Return [x, y] of the center of cell containing provided text 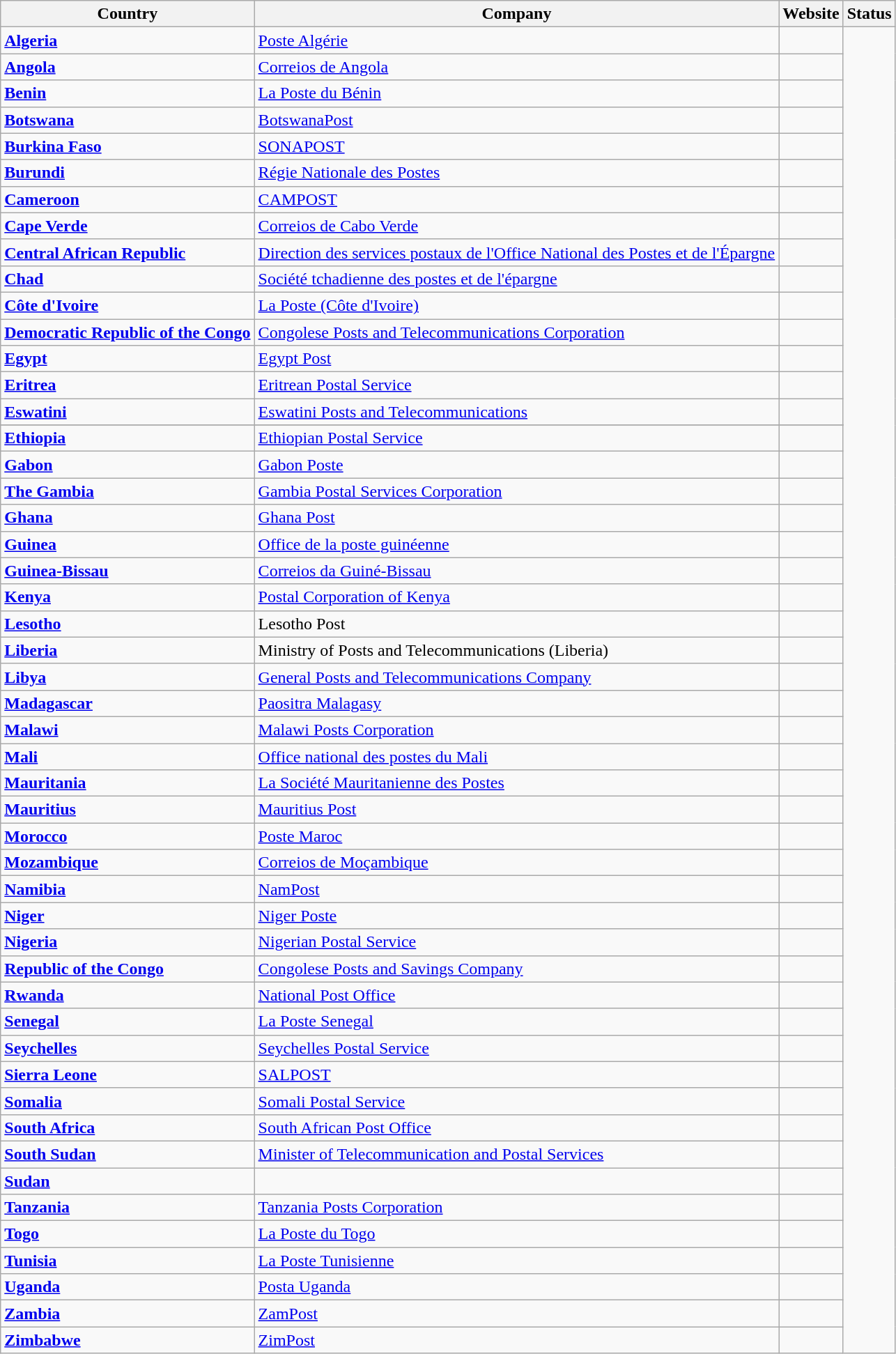
Malawi [128, 730]
Company [517, 14]
Niger Poste [517, 916]
Zambia [128, 1314]
Ghana Post [517, 518]
Congolese Posts and Telecommunications Corporation [517, 332]
Niger [128, 916]
La Poste Tunisienne [517, 1261]
Mali [128, 756]
Cape Verde [128, 226]
Morocco [128, 836]
Société tchadienne des postes et de l'épargne [517, 279]
Tanzania [128, 1208]
Libya [128, 677]
Ghana [128, 518]
Democratic Republic of the Congo [128, 332]
La Société Mauritanienne des Postes [517, 783]
Gambia Postal Services Corporation [517, 491]
Somalia [128, 1101]
Mauritius Post [517, 810]
Egypt Post [517, 359]
Somali Postal Service [517, 1101]
Nigeria [128, 942]
Lesotho [128, 624]
Benin [128, 93]
Eritrean Postal Service [517, 385]
Poste Maroc [517, 836]
General Posts and Telecommunications Company [517, 677]
Botswana [128, 120]
La Poste du Togo [517, 1234]
Ethiopian Postal Service [517, 438]
Madagascar [128, 703]
CAMPOST [517, 199]
Correios de Moçambique [517, 863]
Office national des postes du Mali [517, 756]
Rwanda [128, 995]
Direction des services postaux de l'Office National des Postes et de l'Épargne [517, 252]
Correios da Guiné-Bissau [517, 571]
Mozambique [128, 863]
Correios de Cabo Verde [517, 226]
Eswatini [128, 412]
South African Post Office [517, 1128]
Cameroon [128, 199]
Guinea [128, 544]
Ethiopia [128, 438]
Chad [128, 279]
Postal Corporation of Kenya [517, 597]
Egypt [128, 359]
ZimPost [517, 1340]
Status [870, 14]
Tunisia [128, 1261]
National Post Office [517, 995]
BotswanaPost [517, 120]
Senegal [128, 1022]
Poste Algérie [517, 40]
Minister of Telecommunication and Postal Services [517, 1154]
SALPOST [517, 1075]
Togo [128, 1234]
Congolese Posts and Savings Company [517, 969]
Namibia [128, 889]
Côte d'Ivoire [128, 305]
South Sudan [128, 1154]
Posta Uganda [517, 1287]
Burkina Faso [128, 146]
Uganda [128, 1287]
Seychelles [128, 1048]
Gabon Poste [517, 465]
Central African Republic [128, 252]
Paositra Malagasy [517, 703]
South Africa [128, 1128]
Office de la poste guinéenne [517, 544]
Gabon [128, 465]
Sudan [128, 1181]
Lesotho Post [517, 624]
Kenya [128, 597]
Ministry of Posts and Telecommunications (Liberia) [517, 650]
Republic of the Congo [128, 969]
La Poste Senegal [517, 1022]
The Gambia [128, 491]
Eswatini Posts and Telecommunications [517, 412]
La Poste (Côte d'Ivoire) [517, 305]
SONAPOST [517, 146]
ZamPost [517, 1314]
Mauritius [128, 810]
La Poste du Bénin [517, 93]
Tanzania Posts Corporation [517, 1208]
Seychelles Postal Service [517, 1048]
Mauritania [128, 783]
Sierra Leone [128, 1075]
Website [811, 14]
Régie Nationale des Postes [517, 173]
Zimbabwe [128, 1340]
Correios de Angola [517, 67]
Eritrea [128, 385]
Nigerian Postal Service [517, 942]
NamPost [517, 889]
Malawi Posts Corporation [517, 730]
Guinea-Bissau [128, 571]
Burundi [128, 173]
Country [128, 14]
Angola [128, 67]
Algeria [128, 40]
Liberia [128, 650]
